Determine the (X, Y) coordinate at the center of the cell enclosing the given text.  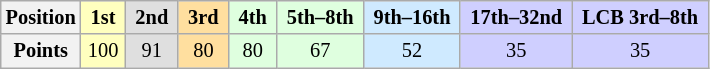
67 (320, 51)
17th–32nd (516, 17)
3rd (203, 17)
Points (41, 51)
1st (104, 17)
LCB 3rd–8th (640, 17)
91 (152, 51)
100 (104, 51)
5th–8th (320, 17)
52 (412, 51)
2nd (152, 17)
Position (41, 17)
4th (253, 17)
9th–16th (412, 17)
